Identify which cell holds the provided text, then report its [x, y] central coordinate. 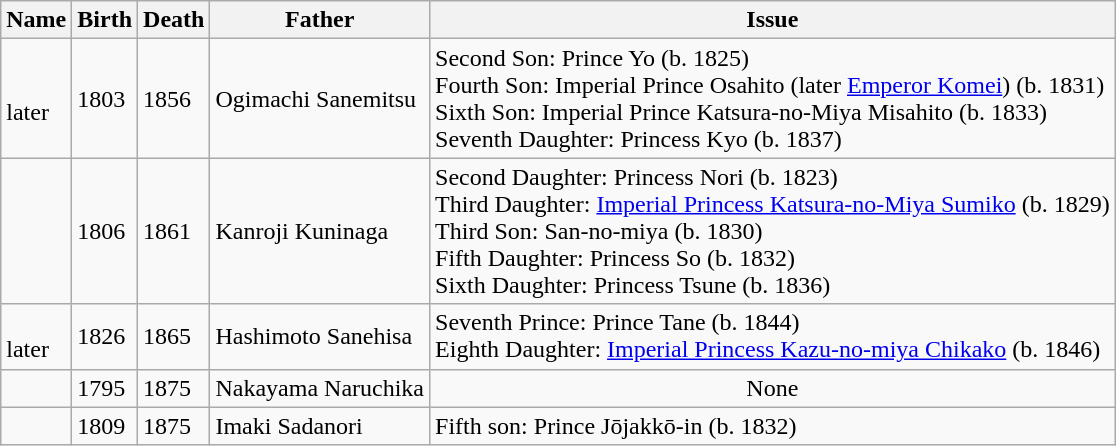
Nakayama Naruchika [320, 388]
None [773, 388]
Kanroji Kuninaga [320, 231]
1803 [105, 98]
Father [320, 20]
Birth [105, 20]
Ogimachi Sanemitsu [320, 98]
Death [174, 20]
Imaki Sadanori [320, 426]
Seventh Prince: Prince Tane (b. 1844)Eighth Daughter: Imperial Princess Kazu-no-miya Chikako (b. 1846) [773, 336]
Issue [773, 20]
1806 [105, 231]
1826 [105, 336]
1861 [174, 231]
Hashimoto Sanehisa [320, 336]
1856 [174, 98]
Name [36, 20]
1795 [105, 388]
1809 [105, 426]
Fifth son: Prince Jōjakkō-in (b. 1832) [773, 426]
1865 [174, 336]
